Find where the given text appears and provide that cell's center as (X, Y) coordinate. 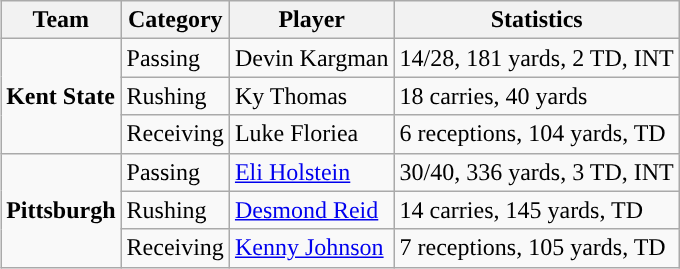
Kent State (61, 96)
Statistics (536, 20)
Pittsburgh (61, 210)
Luke Floriea (312, 134)
30/40, 336 yards, 3 TD, INT (536, 172)
7 receptions, 105 yards, TD (536, 248)
Player (312, 20)
Desmond Reid (312, 210)
Devin Kargman (312, 58)
Eli Holstein (312, 172)
Category (175, 20)
18 carries, 40 yards (536, 96)
14 carries, 145 yards, TD (536, 210)
14/28, 181 yards, 2 TD, INT (536, 58)
Kenny Johnson (312, 248)
6 receptions, 104 yards, TD (536, 134)
Team (61, 20)
Ky Thomas (312, 96)
